Provide the [X, Y] coordinate of the cell's center where the given text is located.  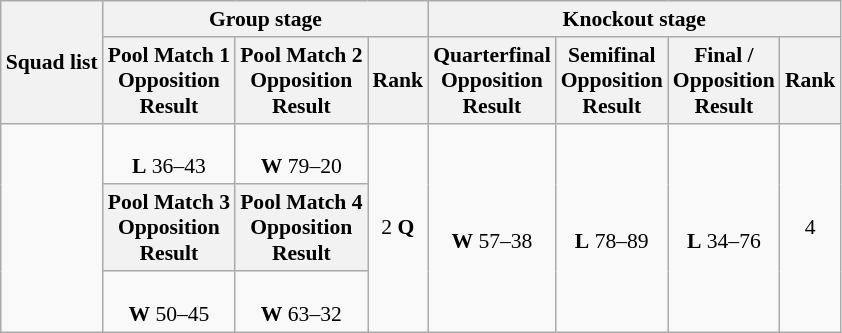
L 34–76 [724, 228]
Group stage [266, 19]
W 50–45 [169, 302]
Squad list [52, 62]
Pool Match 3OppositionResult [169, 228]
Final / OppositionResult [724, 80]
2 Q [398, 228]
W 63–32 [301, 302]
L 78–89 [612, 228]
Pool Match 2OppositionResult [301, 80]
W 79–20 [301, 154]
Pool Match 4OppositionResult [301, 228]
Pool Match 1OppositionResult [169, 80]
QuarterfinalOppositionResult [492, 80]
4 [810, 228]
Knockout stage [634, 19]
W 57–38 [492, 228]
SemifinalOppositionResult [612, 80]
L 36–43 [169, 154]
